Capture the cell that displays the provided text and extract its (x, y) central coordinate. 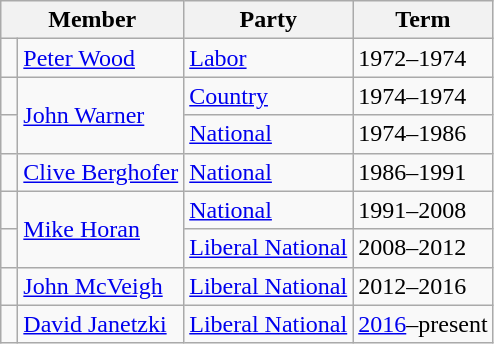
Member (92, 20)
2008–2012 (423, 248)
Clive Berghofer (101, 172)
1972–1974 (423, 58)
1991–2008 (423, 210)
1974–1986 (423, 134)
Labor (268, 58)
1986–1991 (423, 172)
Term (423, 20)
John McVeigh (101, 286)
Peter Wood (101, 58)
1974–1974 (423, 96)
2016–present (423, 324)
John Warner (101, 115)
Mike Horan (101, 229)
David Janetzki (101, 324)
Country (268, 96)
Party (268, 20)
2012–2016 (423, 286)
